Search for the cell housing the specified text and yield its [x, y] center coordinate. 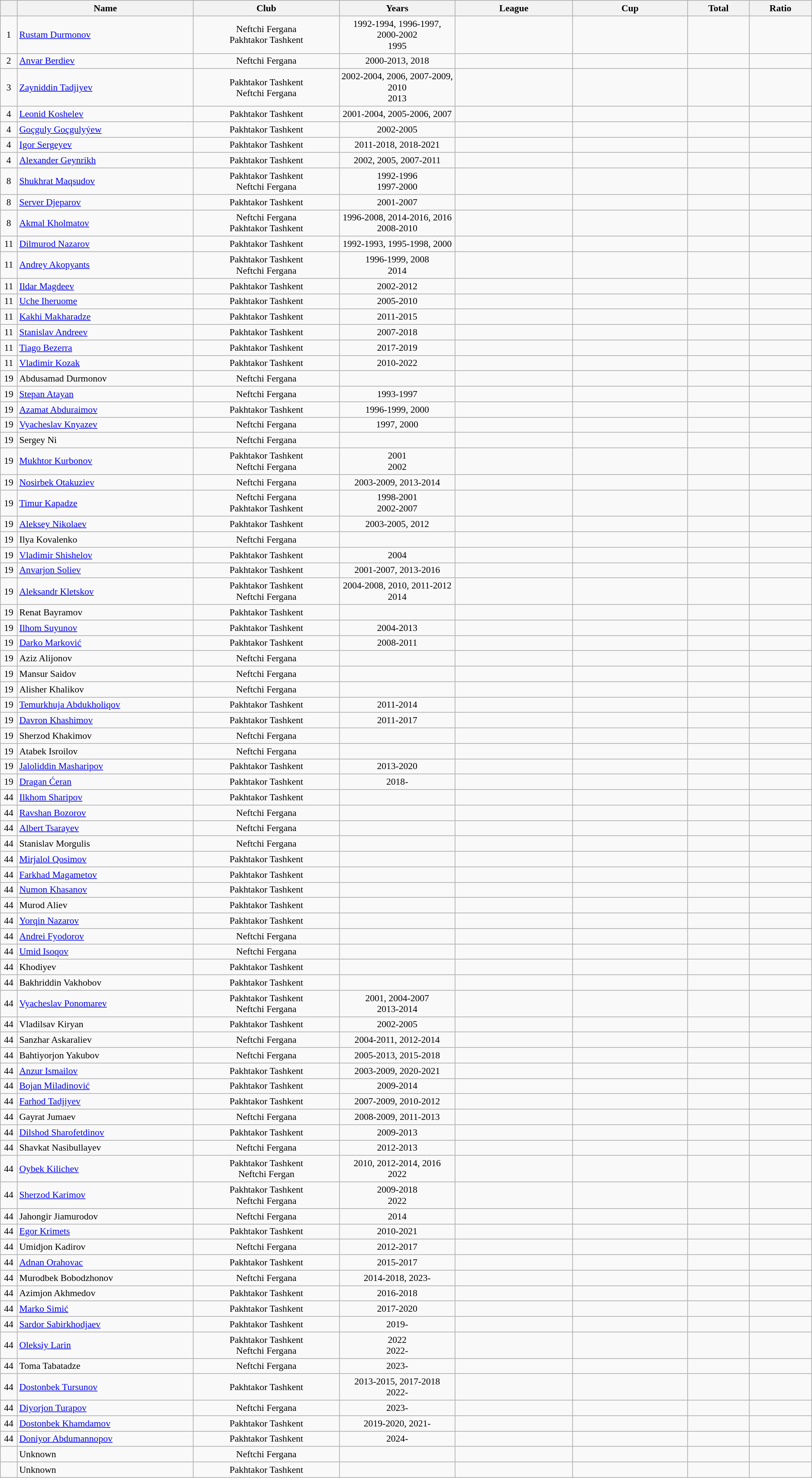
2013-2015, 2017-2018 2022- [397, 1387]
Davron Khashimov [105, 721]
2004-2008, 2010, 2011-2012 2014 [397, 592]
2007-2018 [397, 333]
2016-2018 [397, 1294]
2022 2022- [397, 1345]
Aleksandr Kletskov [105, 592]
Anzur Ismailov [105, 1071]
Vladimir Shishelov [105, 555]
Doniyor Abdumannopov [105, 1439]
2009-2013 [397, 1132]
Temurkhuja Abdukholiqov [105, 705]
Marko Simić [105, 1309]
2011-2015 [397, 317]
Akmal Kholmatov [105, 223]
Khodiyev [105, 967]
Numon Khasanov [105, 890]
Oybek Kilichev [105, 1169]
2004 [397, 555]
Diyorjon Turapov [105, 1408]
Years [397, 8]
Ilya Kovalenko [105, 540]
Vyacheslav Knyazev [105, 425]
Kakhi Makharadze [105, 317]
2003-2009, 2020-2021 [397, 1071]
Stanislav Andreev [105, 333]
2015-2017 [397, 1263]
1996-1999, 2008 2014 [397, 265]
Ilhom Suyunov [105, 628]
Aziz Alijonov [105, 659]
2019-2020, 2021- [397, 1423]
2008-2009, 2011-2013 [397, 1117]
Cup [630, 8]
Oleksiy Larin [105, 1345]
Mukhtor Kurbonov [105, 462]
2001, 2004-2007 2013-2014 [397, 1004]
Stanislav Morgulis [105, 844]
Bojan Miladinović [105, 1086]
1997, 2000 [397, 425]
Umidjon Kadirov [105, 1247]
Club [266, 8]
Egor Krimets [105, 1232]
Albert Tsarayev [105, 828]
1998-2001 2002-2007 [397, 503]
Timur Kapadze [105, 503]
Yorqin Nazarov [105, 921]
Goçguly Goçgulyýew [105, 129]
2013-2020 [397, 766]
Pakhtakor Tashkent Neftchi Fergan [266, 1169]
2014 [397, 1216]
Dilmurod Nazarov [105, 244]
Gayrat Jumaev [105, 1117]
Mansur Saidov [105, 674]
Dostonbek Khamdamov [105, 1423]
1992-1996 1997-2000 [397, 181]
2002-2012 [397, 286]
Server Djeparov [105, 202]
Alisher Khalikov [105, 689]
Tiago Bezerra [105, 348]
Abdusamad Durmonov [105, 379]
1992-1994, 1996-1997, 2000-2002 1995 [397, 35]
Ravshan Bozorov [105, 813]
1 [9, 35]
Dostonbek Tursunov [105, 1387]
2005-2013, 2015-2018 [397, 1055]
2004-2013 [397, 628]
2012-2013 [397, 1148]
Azimjon Akhmedov [105, 1294]
2000-2013, 2018 [397, 61]
League [514, 8]
Darko Marković [105, 643]
2004-2011, 2012-2014 [397, 1040]
2011-2018, 2018-2021 [397, 145]
Dilshod Sharofetdinov [105, 1132]
Murod Aliev [105, 906]
Aleksey Nikolaev [105, 524]
2002, 2005, 2007-2011 [397, 161]
Nosirbek Otakuziev [105, 482]
Bakhriddin Vakhobov [105, 983]
Name [105, 8]
3 [9, 87]
Shukhrat Maqsudov [105, 181]
2003-2005, 2012 [397, 524]
20012002 [397, 462]
Vyacheslav Ponomarev [105, 1004]
2001-2004, 2005-2006, 2007 [397, 114]
2011-2017 [397, 721]
Dragan Ćeran [105, 782]
Andrey Akopyants [105, 265]
Ildar Magdeev [105, 286]
2005-2010 [397, 301]
Ilkhom Sharipov [105, 798]
Leonid Koshelev [105, 114]
Jahongir Jiamurodov [105, 1216]
2008-2011 [397, 643]
Mirjalol Qosimov [105, 859]
1993-1997 [397, 394]
Rustam Durmonov [105, 35]
2011-2014 [397, 705]
2010-2021 [397, 1232]
Anvarjon Soliev [105, 570]
2010-2022 [397, 363]
Adnan Orahovac [105, 1263]
2007-2009, 2010-2012 [397, 1102]
Stepan Atayan [105, 394]
Sanzhar Askaraliev [105, 1040]
Total [719, 8]
Alexander Geynrikh [105, 161]
Uche Iheruome [105, 301]
2024- [397, 1439]
1992-1993, 1995-1998, 2000 [397, 244]
2019- [397, 1324]
Farkhad Magametov [105, 875]
2002-2004, 2006, 2007-2009, 2010 2013 [397, 87]
Atabek Isroilov [105, 751]
Farhod Tadjiyev [105, 1102]
2 [9, 61]
Sherzod Karimov [105, 1195]
Renat Bayramov [105, 612]
2010, 2012-2014, 2016 2022 [397, 1169]
Sergey Ni [105, 440]
1996-1999, 2000 [397, 410]
Ratio [780, 8]
Vladimir Kozak [105, 363]
Andrei Fyodorov [105, 936]
Azamat Abduraimov [105, 410]
Sherzod Khakimov [105, 736]
2014-2018, 2023- [397, 1278]
Toma Tabatadze [105, 1366]
2003-2009, 2013-2014 [397, 482]
2018- [397, 782]
Vladilsav Kiryan [105, 1025]
Jaloliddin Masharipov [105, 766]
Zayniddin Tadjiyev [105, 87]
Umid Isoqov [105, 952]
Sardor Sabirkhodjaev [105, 1324]
Shavkat Nasibullayev [105, 1148]
Bahtiyorjon Yakubov [105, 1055]
Igor Sergeyev [105, 145]
1996-2008, 2014-2016, 2016 2008-2010 [397, 223]
2009-2018 2022 [397, 1195]
2009-2014 [397, 1086]
2017-2019 [397, 348]
Murodbek Bobodzhonov [105, 1278]
Anvar Berdiev [105, 61]
2012-2017 [397, 1247]
2001-2007, 2013-2016 [397, 570]
2001-2007 [397, 202]
2017-2020 [397, 1309]
